Scan for the cell matching the given text and deliver its (X, Y) coordinate at center. 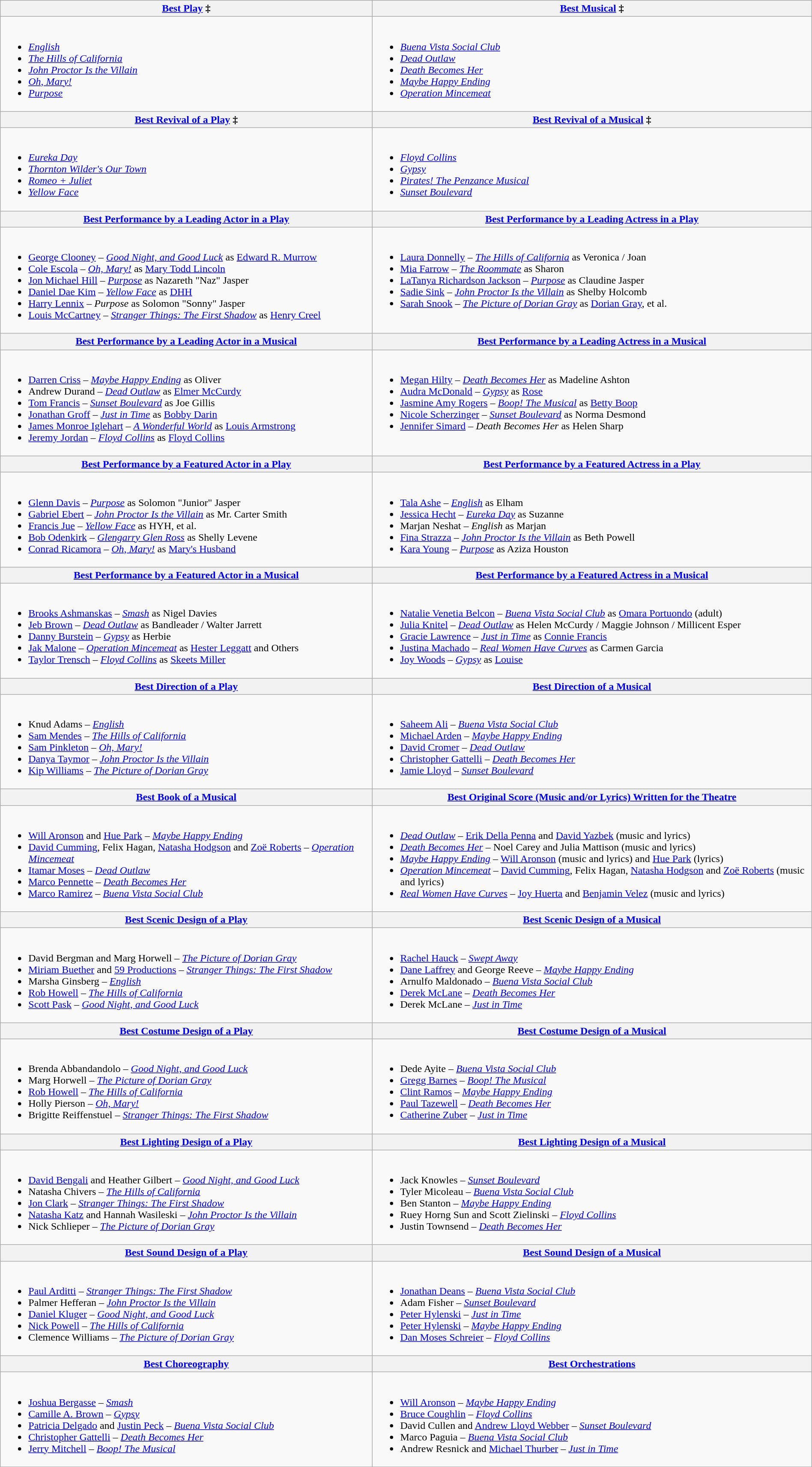
Best Direction of a Musical (592, 686)
EnglishThe Hills of CaliforniaJohn Proctor Is the VillainOh, Mary!Purpose (186, 64)
Best Costume Design of a Musical (592, 1031)
Best Performance by a Featured Actor in a Musical (186, 575)
Best Costume Design of a Play (186, 1031)
Best Performance by a Featured Actress in a Musical (592, 575)
Best Lighting Design of a Play (186, 1142)
Best Scenic Design of a Play (186, 920)
Best Scenic Design of a Musical (592, 920)
Best Performance by a Leading Actor in a Musical (186, 341)
Best Performance by a Featured Actor in a Play (186, 464)
Best Sound Design of a Play (186, 1253)
Best Performance by a Leading Actress in a Musical (592, 341)
Best Performance by a Leading Actor in a Play (186, 219)
Buena Vista Social ClubDead OutlawDeath Becomes HerMaybe Happy EndingOperation Mincemeat (592, 64)
Best Original Score (Music and/or Lyrics) Written for the Theatre (592, 797)
Best Performance by a Leading Actress in a Play (592, 219)
Best Orchestrations (592, 1364)
Eureka DayThornton Wilder's Our TownRomeo + JulietYellow Face (186, 169)
Best Lighting Design of a Musical (592, 1142)
Best Play ‡ (186, 9)
Best Revival of a Musical ‡ (592, 120)
Best Book of a Musical (186, 797)
Best Choreography (186, 1364)
Best Revival of a Play ‡ (186, 120)
Best Performance by a Featured Actress in a Play (592, 464)
Best Direction of a Play (186, 686)
Best Musical ‡ (592, 9)
Floyd CollinsGypsyPirates! The Penzance MusicalSunset Boulevard (592, 169)
Best Sound Design of a Musical (592, 1253)
